Scan for the cell matching the given text and deliver its (x, y) coordinate at center. 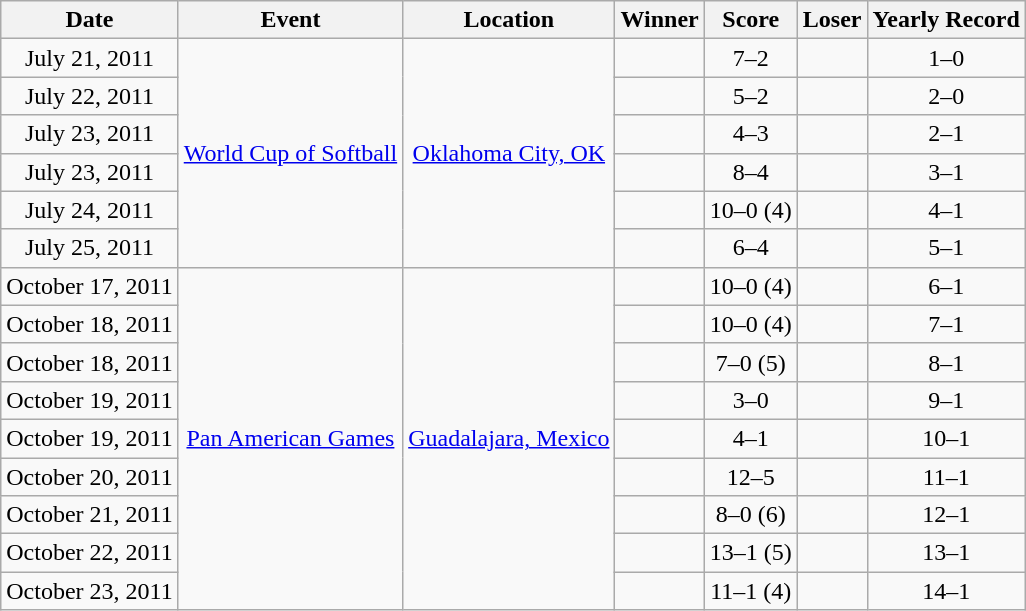
2–1 (946, 134)
13–1 (5) (750, 553)
Guadalajara, Mexico (509, 438)
12–5 (750, 477)
July 24, 2011 (90, 210)
12–1 (946, 515)
9–1 (946, 400)
July 21, 2011 (90, 58)
13–1 (946, 553)
8–1 (946, 362)
8–4 (750, 172)
World Cup of Softball (290, 153)
July 25, 2011 (90, 248)
14–1 (946, 591)
1–0 (946, 58)
3–0 (750, 400)
5–2 (750, 96)
October 21, 2011 (90, 515)
Score (750, 20)
October 23, 2011 (90, 591)
October 22, 2011 (90, 553)
Location (509, 20)
7–2 (750, 58)
Yearly Record (946, 20)
July 22, 2011 (90, 96)
Loser (832, 20)
3–1 (946, 172)
October 20, 2011 (90, 477)
2–0 (946, 96)
10–1 (946, 438)
Oklahoma City, OK (509, 153)
Event (290, 20)
Winner (660, 20)
Date (90, 20)
October 17, 2011 (90, 286)
6–1 (946, 286)
11–1 (946, 477)
11–1 (4) (750, 591)
6–4 (750, 248)
7–0 (5) (750, 362)
Pan American Games (290, 438)
5–1 (946, 248)
8–0 (6) (750, 515)
7–1 (946, 324)
4–3 (750, 134)
